Identify which cell holds the provided text, then report its (X, Y) central coordinate. 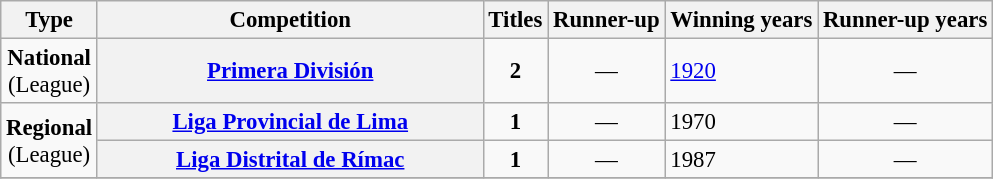
2 (516, 72)
Winning years (742, 20)
National(League) (50, 72)
Liga Distrital de Rímac (290, 160)
1970 (742, 122)
Runner-up years (906, 20)
1920 (742, 72)
Titles (516, 20)
Type (50, 20)
Primera División (290, 72)
Liga Provincial de Lima (290, 122)
Runner-up (606, 20)
1987 (742, 160)
Regional(League) (50, 140)
Competition (290, 20)
